Return [X, Y] of the center of cell containing provided text 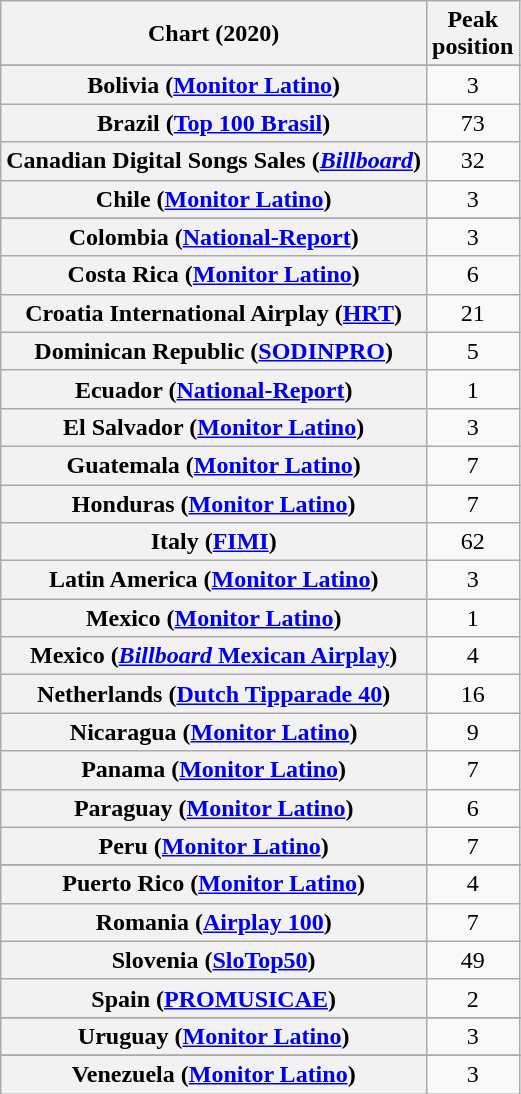
5 [473, 351]
Canadian Digital Songs Sales (Billboard) [214, 161]
Bolivia (Monitor Latino) [214, 85]
62 [473, 542]
Costa Rica (Monitor Latino) [214, 275]
Panama (Monitor Latino) [214, 770]
2 [473, 998]
Peru (Monitor Latino) [214, 846]
Puerto Rico (Monitor Latino) [214, 884]
El Salvador (Monitor Latino) [214, 427]
Honduras (Monitor Latino) [214, 503]
Spain (PROMUSICAE) [214, 998]
Dominican Republic (SODINPRO) [214, 351]
Mexico (Monitor Latino) [214, 618]
16 [473, 694]
49 [473, 960]
Nicaragua (Monitor Latino) [214, 732]
Colombia (National-Report) [214, 237]
9 [473, 732]
Croatia International Airplay (HRT) [214, 313]
Chile (Monitor Latino) [214, 199]
Peakposition [473, 34]
Ecuador (National-Report) [214, 389]
Paraguay (Monitor Latino) [214, 808]
Mexico (Billboard Mexican Airplay) [214, 656]
Netherlands (Dutch Tipparade 40) [214, 694]
Guatemala (Monitor Latino) [214, 465]
32 [473, 161]
Brazil (Top 100 Brasil) [214, 123]
Romania (Airplay 100) [214, 922]
Latin America (Monitor Latino) [214, 580]
Italy (FIMI) [214, 542]
21 [473, 313]
Slovenia (SloTop50) [214, 960]
73 [473, 123]
Uruguay (Monitor Latino) [214, 1036]
Chart (2020) [214, 34]
Venezuela (Monitor Latino) [214, 1074]
